Return the (x, y) coordinate for the center point of the cell that contains the specified text.  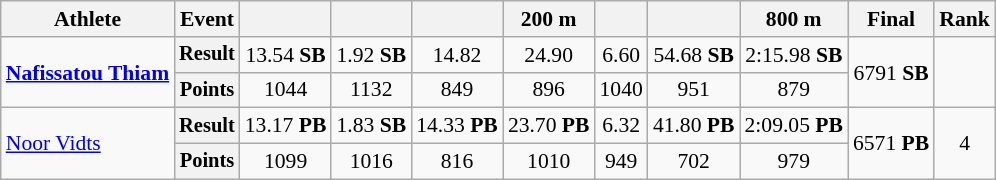
1040 (622, 90)
6.60 (622, 55)
849 (457, 90)
1010 (549, 162)
1044 (286, 90)
14.82 (457, 55)
1099 (286, 162)
13.17 PB (286, 126)
4 (964, 144)
200 m (549, 19)
6791 SB (891, 72)
2:15.98 SB (794, 55)
1.92 SB (371, 55)
24.90 (549, 55)
1016 (371, 162)
1.83 SB (371, 126)
979 (794, 162)
1132 (371, 90)
6.32 (622, 126)
2:09.05 PB (794, 126)
702 (694, 162)
13.54 SB (286, 55)
14.33 PB (457, 126)
800 m (794, 19)
54.68 SB (694, 55)
23.70 PB (549, 126)
Final (891, 19)
41.80 PB (694, 126)
949 (622, 162)
879 (794, 90)
951 (694, 90)
816 (457, 162)
896 (549, 90)
Event (207, 19)
Athlete (88, 19)
Noor Vidts (88, 144)
Rank (964, 19)
Nafissatou Thiam (88, 72)
6571 PB (891, 144)
